Search for the cell housing the specified text and yield its (x, y) center coordinate. 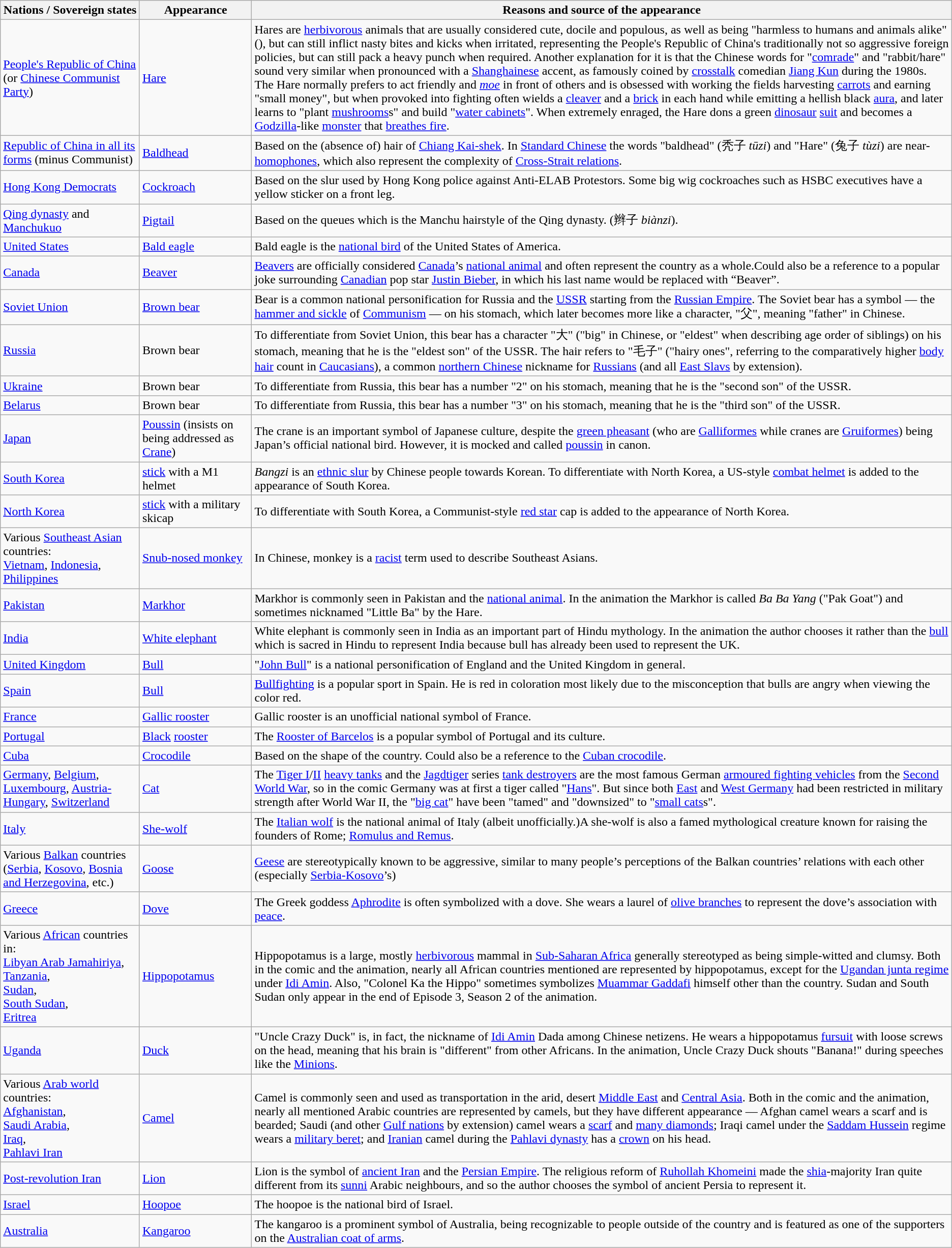
"John Bull" is a national personification of England and the United Kingdom in general. (602, 664)
Hong Kong Democrats (70, 187)
Hippopotamus (195, 976)
Soviet Union (70, 307)
North Korea (70, 512)
Japan (70, 438)
Greece (70, 909)
In Chinese, monkey is a racist term used to describe Southeast Asians. (602, 559)
United States (70, 247)
Various African countries in:Libyan Arab Jamahiriya,Tanzania,Sudan,South Sudan,Eritrea (70, 976)
Appearance (195, 10)
Spain (70, 691)
South Korea (70, 478)
Canada (70, 273)
Hoopoe (195, 1205)
Cuba (70, 756)
Belarus (70, 405)
Beaver (195, 273)
Nations / Sovereign states (70, 10)
Pigtail (195, 220)
Poussin (insists on being addressed as Crane) (195, 438)
She-wolf (195, 828)
Germany, Belgium, Luxembourg, Austria-Hungary, Switzerland (70, 789)
Portugal (70, 736)
The hoopoe is the national bird of Israel. (602, 1205)
Republic of China in all its forms (minus Communist) (70, 153)
Cat (195, 789)
Various Southeast Asian countries:Vietnam, Indonesia, Philippines (70, 559)
Snub-nosed monkey (195, 559)
Based on the queues which is the Manchu hairstyle of the Qing dynasty. (辫子 biànzi). (602, 220)
The Greek goddess Aphrodite is often symbolized with a dove. She wears a laurel of olive branches to represent the dove’s association with peace. (602, 909)
Goose (195, 868)
Gallic rooster is an unofficial national symbol of France. (602, 717)
Cockroach (195, 187)
India (70, 638)
Black rooster (195, 736)
Baldhead (195, 153)
Ukraine (70, 386)
Crocodile (195, 756)
Duck (195, 1050)
Hare (195, 77)
Camel (195, 1117)
Australia (70, 1231)
Post-revolution Iran (70, 1178)
Pakistan (70, 605)
Markhor (195, 605)
Qing dynasty and Manchukuo (70, 220)
Kangaroo (195, 1231)
People's Republic of China(or Chinese Communist Party) (70, 77)
Italy (70, 828)
To differentiate from Russia, this bear has a number "2" on his stomach, meaning that he is the "second son" of the USSR. (602, 386)
stick with a military skicap (195, 512)
Lion (195, 1178)
Reasons and source of the appearance (602, 10)
Based on the shape of the country. Could also be a reference to the Cuban crocodile. (602, 756)
stick with a M1 helmet (195, 478)
Bald eagle is the national bird of the United States of America. (602, 247)
White elephant (195, 638)
United Kingdom (70, 664)
Various Balkan countries (Serbia, Kosovo, Bosnia and Herzegovina, etc.) (70, 868)
The Rooster of Barcelos is a popular symbol of Portugal and its culture. (602, 736)
Bald eagle (195, 247)
Israel (70, 1205)
Russia (70, 350)
To differentiate with South Korea, a Communist-style red star cap is added to the appearance of North Korea. (602, 512)
Uganda (70, 1050)
Various Arab world countries:Afghanistan,Saudi Arabia,Iraq,Pahlavi Iran (70, 1117)
Dove (195, 909)
Gallic rooster (195, 717)
France (70, 717)
To differentiate from Russia, this bear has a number "3" on his stomach, meaning that he is the "third son" of the USSR. (602, 405)
